Capture the cell that displays the provided text and extract its (x, y) central coordinate. 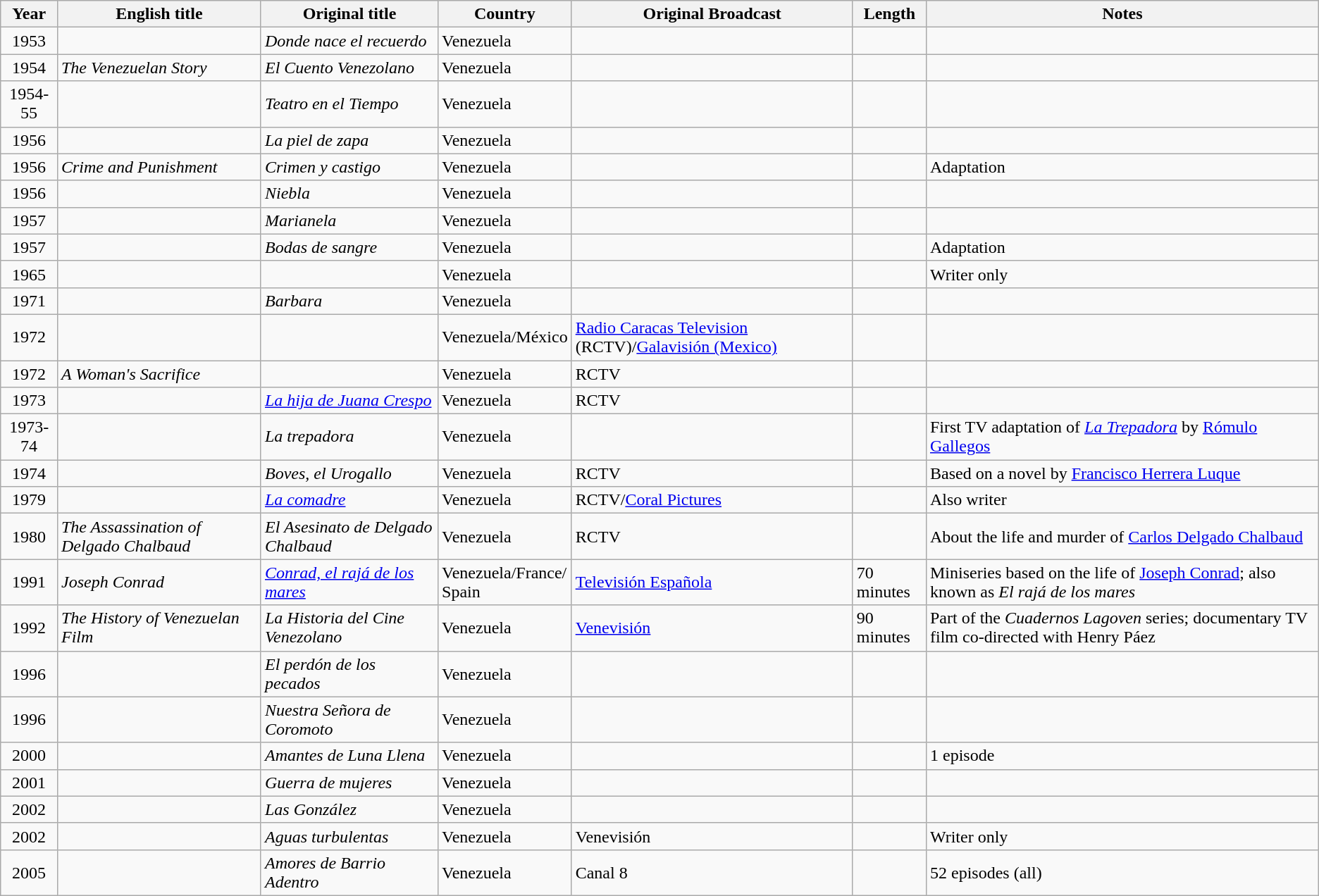
El perdón de los pecados (349, 673)
Las González (349, 809)
Donde nace el recuerdo (349, 41)
Amantes de Luna Llena (349, 756)
Televisión Española (712, 582)
2000 (30, 756)
1954-55 (30, 104)
Based on a novel by Francisco Herrera Luque (1122, 473)
La Historia del Cine Venezolano (349, 628)
Original title (349, 14)
Barbara (349, 301)
Crime and Punishment (159, 167)
70 minutes (889, 582)
Miniseries based on the life of Joseph Conrad; also known as El rajá de los mares (1122, 582)
Notes (1122, 14)
Canal 8 (712, 872)
1953 (30, 41)
1979 (30, 500)
Marianela (349, 220)
2001 (30, 783)
A Woman's Sacrifice (159, 374)
Venezuela/France/Spain (505, 582)
Length (889, 14)
2005 (30, 872)
1992 (30, 628)
English title (159, 14)
La piel de zapa (349, 140)
La comadre (349, 500)
1973-74 (30, 437)
La trepadora (349, 437)
Also writer (1122, 500)
The Assassination of Delgado Chalbaud (159, 537)
Part of the Cuadernos Lagoven series; documentary TV film co-directed with Henry Páez (1122, 628)
Joseph Conrad (159, 582)
The Venezuelan Story (159, 68)
El Asesinato de Delgado Chalbaud (349, 537)
Crimen y castigo (349, 167)
Original Broadcast (712, 14)
90 minutes (889, 628)
Radio Caracas Television (RCTV)/Galavisión (Mexico) (712, 337)
RCTV/Coral Pictures (712, 500)
La hija de Juana Crespo (349, 401)
The History of Venezuelan Film (159, 628)
Year (30, 14)
Boves, el Urogallo (349, 473)
Country (505, 14)
Aguas turbulentas (349, 836)
Venezuela/México (505, 337)
Teatro en el Tiempo (349, 104)
1971 (30, 301)
52 episodes (all) (1122, 872)
Nuestra Señora de Coromoto (349, 720)
El Cuento Venezolano (349, 68)
Amores de Barrio Adentro (349, 872)
1965 (30, 274)
1 episode (1122, 756)
Guerra de mujeres (349, 783)
Conrad, el rajá de los mares (349, 582)
First TV adaptation of La Trepadora by Rómulo Gallegos (1122, 437)
1980 (30, 537)
1973 (30, 401)
Bodas de sangre (349, 247)
1974 (30, 473)
About the life and murder of Carlos Delgado Chalbaud (1122, 537)
Niebla (349, 194)
1991 (30, 582)
1954 (30, 68)
